Provide the [X, Y] coordinate of the cell's center where the given text is located.  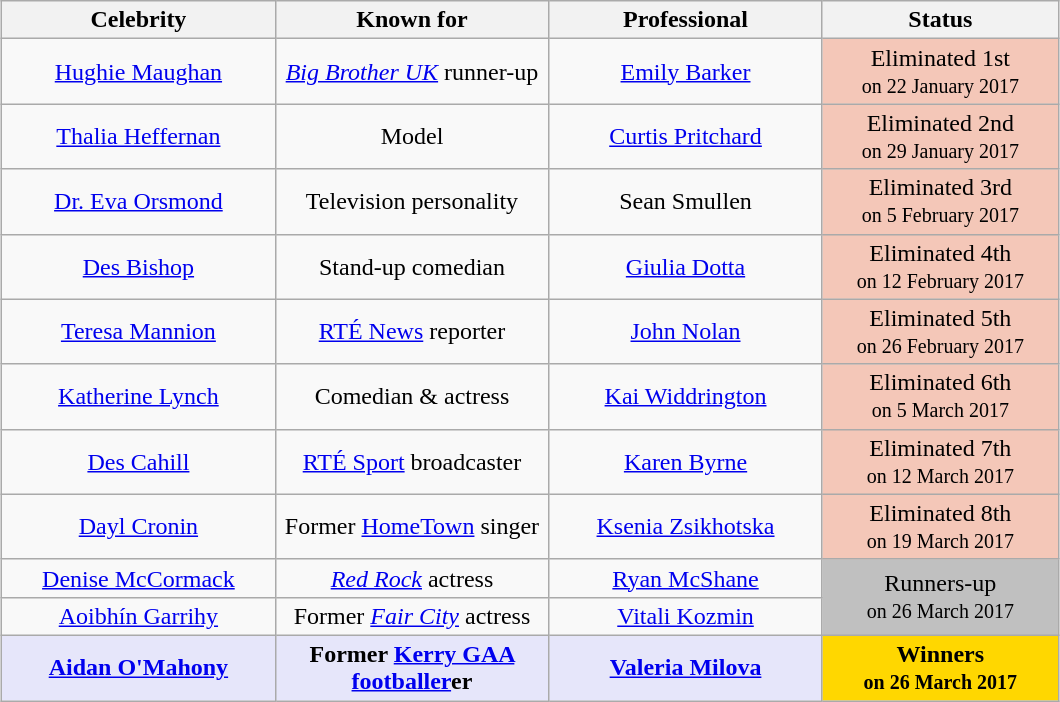
RTÉ Sport broadcaster [412, 462]
Katherine Lynch [139, 396]
Eliminated 8thon 19 March 2017 [940, 526]
Winnerson 26 March 2017 [940, 668]
Model [412, 136]
Former Fair City actress [412, 616]
Thalia Heffernan [139, 136]
Eliminated 3rdon 5 February 2017 [940, 202]
Former Kerry GAA footballerer [412, 668]
Denise McCormack [139, 578]
Television personality [412, 202]
Sean Smullen [686, 202]
Professional [686, 20]
Comedian & actress [412, 396]
Aoibhín Garrihy [139, 616]
Curtis Pritchard [686, 136]
John Nolan [686, 332]
Eliminated 5thon 26 February 2017 [940, 332]
Valeria Milova [686, 668]
Dr. Eva Orsmond [139, 202]
Known for [412, 20]
Ryan McShane [686, 578]
Des Bishop [139, 266]
Giulia Dotta [686, 266]
RTÉ News reporter [412, 332]
Eliminated 4thon 12 February 2017 [940, 266]
Emily Barker [686, 72]
Status [940, 20]
Red Rock actress [412, 578]
Stand-up comedian [412, 266]
Dayl Cronin [139, 526]
Eliminated 7thon 12 March 2017 [940, 462]
Celebrity [139, 20]
Hughie Maughan [139, 72]
Runners-upon 26 March 2017 [940, 597]
Big Brother UK runner-up [412, 72]
Des Cahill [139, 462]
Aidan O'Mahony [139, 668]
Eliminated 6thon 5 March 2017 [940, 396]
Former HomeTown singer [412, 526]
Eliminated 1ston 22 January 2017 [940, 72]
Karen Byrne [686, 462]
Teresa Mannion [139, 332]
Kai Widdrington [686, 396]
Vitali Kozmin [686, 616]
Ksenia Zsikhotska [686, 526]
Eliminated 2ndon 29 January 2017 [940, 136]
